For the text-containing cell, return its midpoint in [x, y] coordinate format. 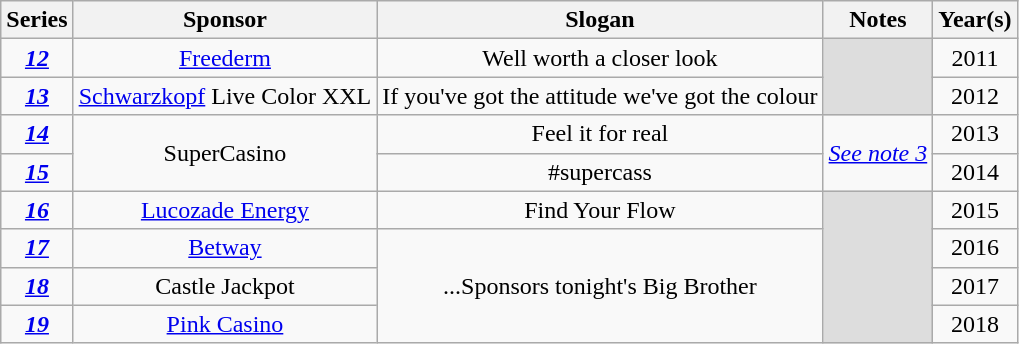
Castle Jackpot [225, 286]
Feel it for real [600, 134]
13 [37, 96]
2014 [975, 172]
2018 [975, 324]
Lucozade Energy [225, 210]
#supercass [600, 172]
2011 [975, 58]
12 [37, 58]
Sponsor [225, 20]
If you've got the attitude we've got the colour [600, 96]
Series [37, 20]
SuperCasino [225, 153]
Notes [878, 20]
19 [37, 324]
Find Your Flow [600, 210]
16 [37, 210]
2016 [975, 248]
17 [37, 248]
2013 [975, 134]
2015 [975, 210]
Year(s) [975, 20]
15 [37, 172]
18 [37, 286]
See note 3 [878, 153]
Schwarzkopf Live Color XXL [225, 96]
Slogan [600, 20]
...Sponsors tonight's Big Brother [600, 286]
14 [37, 134]
2017 [975, 286]
2012 [975, 96]
Freederm [225, 58]
Pink Casino [225, 324]
Well worth a closer look [600, 58]
Betway [225, 248]
